Search for the cell housing the specified text and yield its [X, Y] center coordinate. 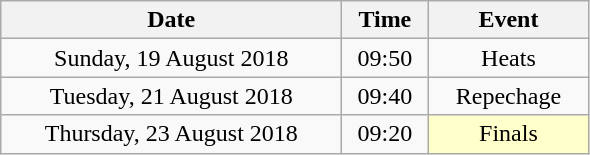
09:50 [385, 58]
Finals [508, 134]
09:20 [385, 134]
Repechage [508, 96]
Heats [508, 58]
Time [385, 20]
Date [172, 20]
09:40 [385, 96]
Tuesday, 21 August 2018 [172, 96]
Event [508, 20]
Sunday, 19 August 2018 [172, 58]
Thursday, 23 August 2018 [172, 134]
